Capture the cell that displays the provided text and extract its [x, y] central coordinate. 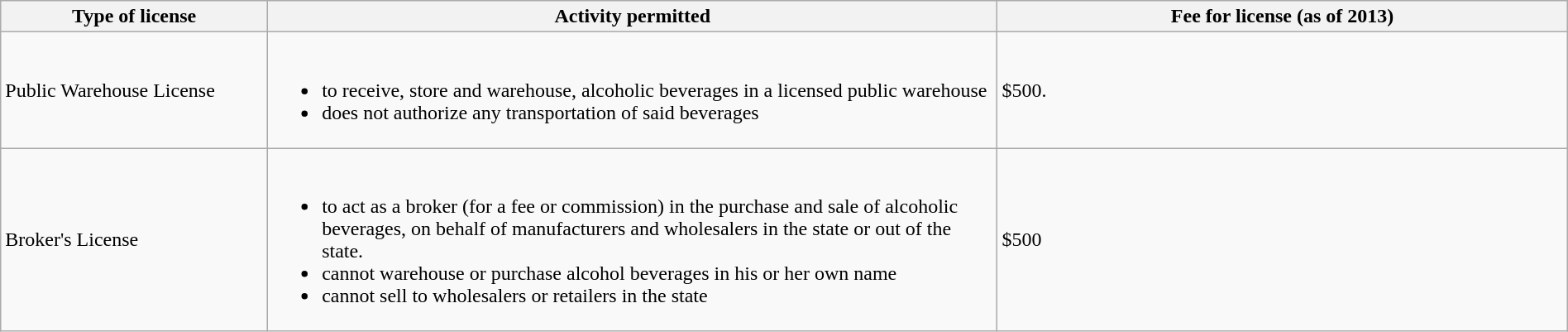
to receive, store and warehouse, alcoholic beverages in a licensed public warehousedoes not authorize any transportation of said beverages [633, 90]
Fee for license (as of 2013) [1282, 17]
Activity permitted [633, 17]
$500 [1282, 240]
$500. [1282, 90]
Type of license [134, 17]
Broker's License [134, 240]
Public Warehouse License [134, 90]
